Return the (X, Y) coordinate for the center point of the cell that contains the specified text.  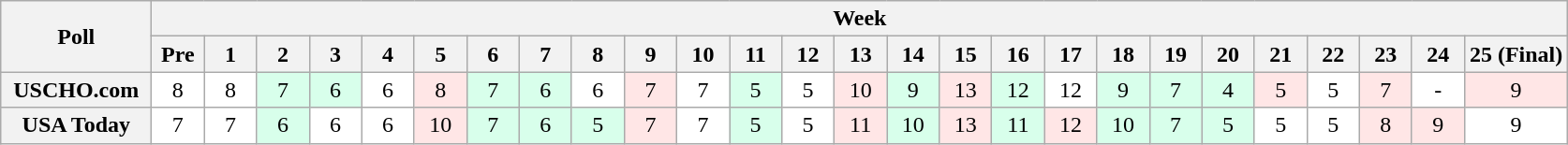
USCHO.com (77, 90)
3 (335, 54)
USA Today (77, 125)
15 (966, 54)
17 (1071, 54)
23 (1385, 54)
- (1438, 90)
14 (913, 54)
24 (1438, 54)
19 (1176, 54)
Week (860, 19)
Poll (77, 36)
22 (1333, 54)
20 (1228, 54)
25 (Final) (1516, 54)
Pre (178, 54)
21 (1280, 54)
18 (1123, 54)
16 (1018, 54)
1 (230, 54)
2 (283, 54)
